Extract the [X, Y] coordinate from the center of the cell holding the provided text.  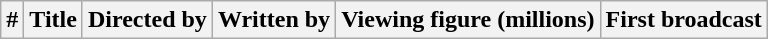
Title [54, 20]
First broadcast [684, 20]
Viewing figure (millions) [468, 20]
# [12, 20]
Written by [274, 20]
Directed by [147, 20]
